Output the (X, Y) coordinate of the center of the cell containing the given text.  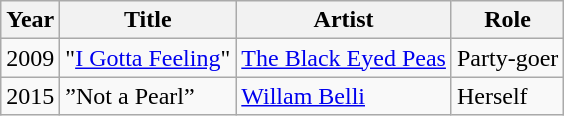
2015 (30, 96)
”Not a Pearl” (148, 96)
"I Gotta Feeling" (148, 58)
2009 (30, 58)
Role (507, 20)
Herself (507, 96)
Willam Belli (344, 96)
Artist (344, 20)
Title (148, 20)
Year (30, 20)
Party-goer (507, 58)
The Black Eyed Peas (344, 58)
